Detect which cell encompasses the target text, then output its [x, y] center coordinate. 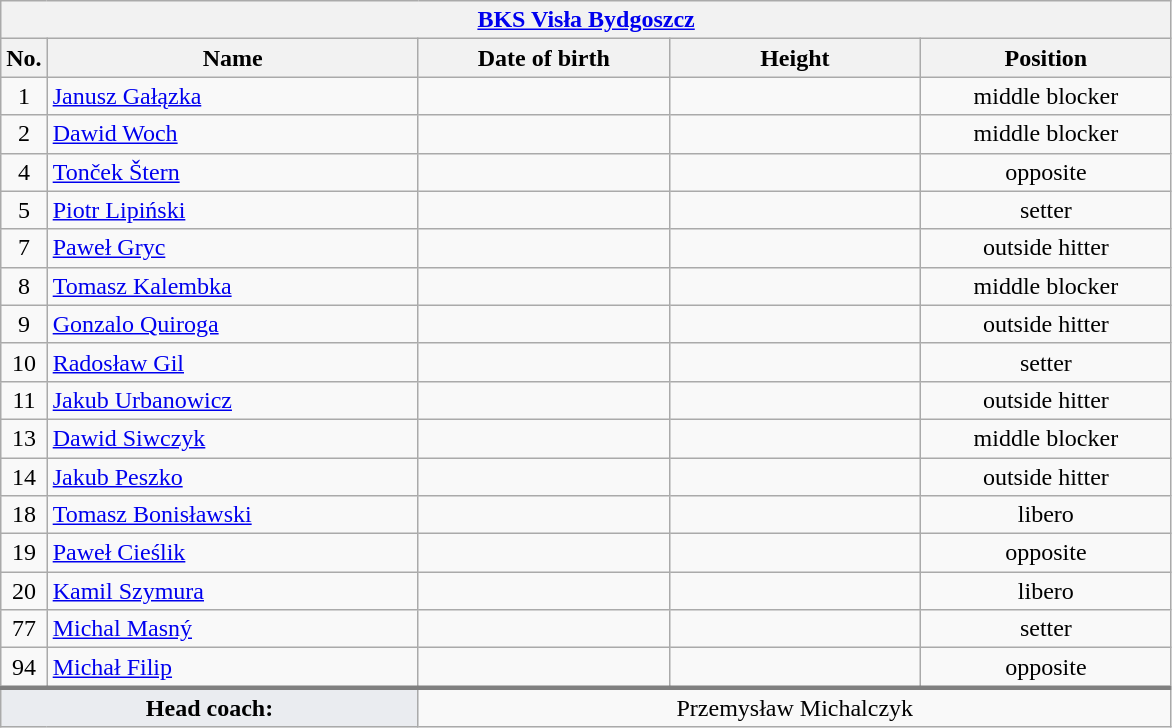
5 [24, 210]
Przemysław Michalczyk [794, 707]
Tonček Štern [232, 172]
Height [794, 58]
Position [1046, 58]
Tomasz Kalembka [232, 286]
No. [24, 58]
Piotr Lipiński [232, 210]
8 [24, 286]
Janusz Gałązka [232, 96]
7 [24, 248]
Kamil Szymura [232, 591]
Dawid Siwczyk [232, 438]
18 [24, 515]
Michal Masný [232, 629]
Date of birth [544, 58]
Jakub Peszko [232, 477]
19 [24, 553]
Dawid Woch [232, 134]
2 [24, 134]
14 [24, 477]
Head coach: [210, 707]
20 [24, 591]
Radosław Gil [232, 362]
9 [24, 324]
Gonzalo Quiroga [232, 324]
13 [24, 438]
Michał Filip [232, 668]
Paweł Cieślik [232, 553]
1 [24, 96]
Tomasz Bonisławski [232, 515]
Jakub Urbanowicz [232, 400]
77 [24, 629]
4 [24, 172]
11 [24, 400]
10 [24, 362]
BKS Visła Bydgoszcz [586, 20]
Name [232, 58]
Paweł Gryc [232, 248]
94 [24, 668]
